Find where the given text appears and provide that cell's center as [X, Y] coordinate. 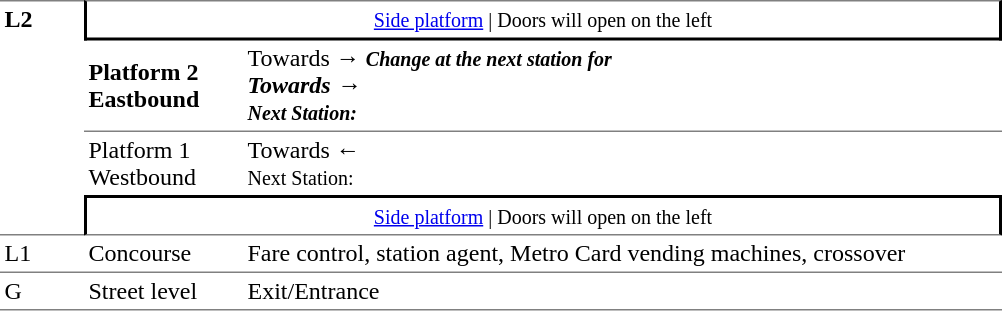
Concourse [164, 254]
Platform 1Westbound [164, 164]
Towards → Change at the next station for Towards → Next Station: [622, 86]
Platform 2Eastbound [164, 86]
G [42, 292]
Fare control, station agent, Metro Card vending machines, crossover [622, 254]
Street level [164, 292]
L2 [42, 118]
L1 [42, 254]
Towards ← Next Station: [622, 164]
Exit/Entrance [622, 292]
